Capture the cell that displays the provided text and extract its (X, Y) central coordinate. 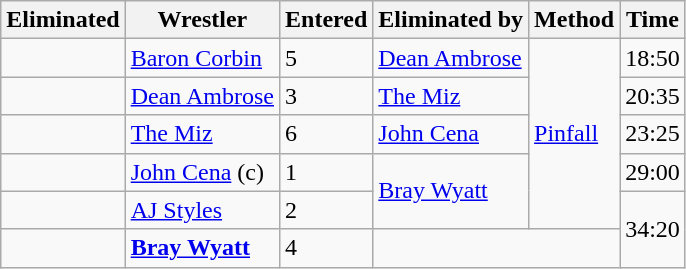
Wrestler (202, 20)
Method (574, 20)
18:50 (653, 58)
Eliminated (63, 20)
Baron Corbin (202, 58)
4 (326, 248)
John Cena (c) (202, 172)
3 (326, 96)
Pinfall (574, 134)
29:00 (653, 172)
Time (653, 20)
1 (326, 172)
5 (326, 58)
John Cena (451, 134)
AJ Styles (202, 210)
Eliminated by (451, 20)
20:35 (653, 96)
34:20 (653, 229)
23:25 (653, 134)
2 (326, 210)
Entered (326, 20)
6 (326, 134)
